Locate the cell with the specified text and output its (X, Y) center coordinate. 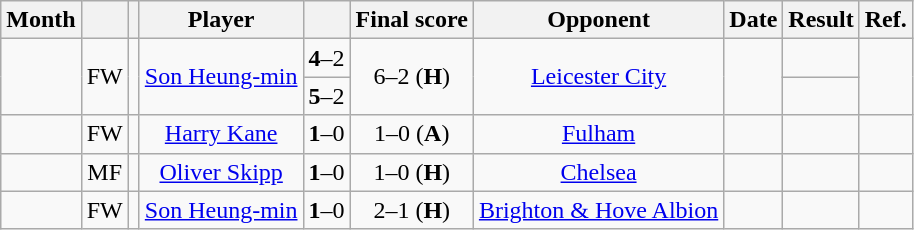
Oliver Skipp (221, 172)
Harry Kane (221, 134)
Opponent (598, 20)
Brighton & Hove Albion (598, 210)
Fulham (598, 134)
Final score (412, 20)
Result (821, 20)
Chelsea (598, 172)
Date (754, 20)
6–2 (H) (412, 77)
MF (104, 172)
Leicester City (598, 77)
Player (221, 20)
Month (41, 20)
5–2 (326, 96)
Ref. (886, 20)
2–1 (H) (412, 210)
1–0 (A) (412, 134)
1–0 (H) (412, 172)
4–2 (326, 58)
